For the text-containing cell, return its midpoint in (X, Y) coordinate format. 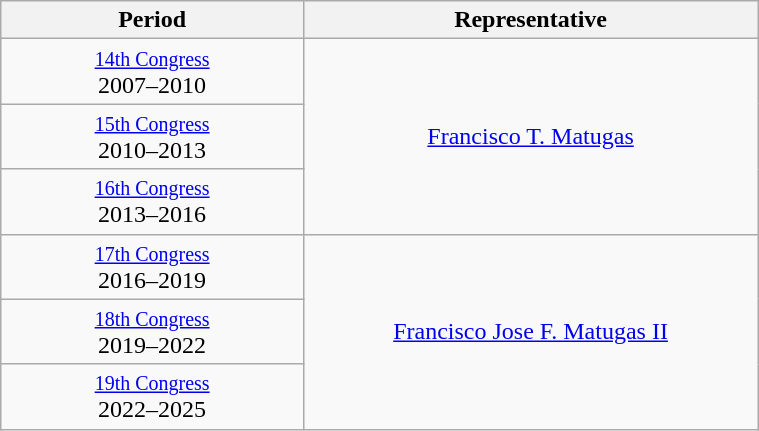
Francisco Jose F. Matugas II (530, 332)
Francisco T. Matugas (530, 136)
Period (152, 20)
15th Congress2010–2013 (152, 136)
16th Congress2013–2016 (152, 202)
14th Congress2007–2010 (152, 72)
19th Congress2022–2025 (152, 396)
Representative (530, 20)
17th Congress2016–2019 (152, 266)
18th Congress2019–2022 (152, 332)
